Determine the [X, Y] coordinate at the center of the cell enclosing the given text.  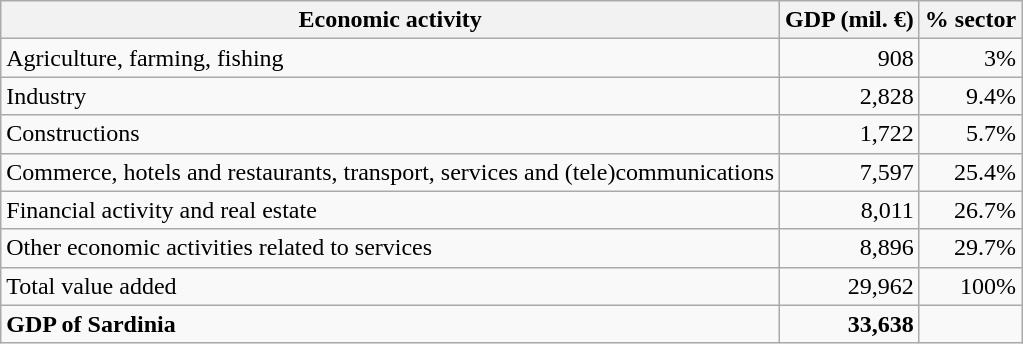
25.4% [970, 172]
8,011 [850, 210]
1,722 [850, 134]
8,896 [850, 248]
GDP of Sardinia [390, 324]
Agriculture, farming, fishing [390, 58]
2,828 [850, 96]
5.7% [970, 134]
26.7% [970, 210]
Commerce, hotels and restaurants, transport, services and (tele)communications [390, 172]
Industry [390, 96]
Economic activity [390, 20]
29.7% [970, 248]
908 [850, 58]
GDP (mil. €) [850, 20]
7,597 [850, 172]
29,962 [850, 286]
9.4% [970, 96]
% sector [970, 20]
Constructions [390, 134]
100% [970, 286]
33,638 [850, 324]
Other economic activities related to services [390, 248]
3% [970, 58]
Financial activity and real estate [390, 210]
Total value added [390, 286]
